Search for the cell housing the specified text and yield its (x, y) center coordinate. 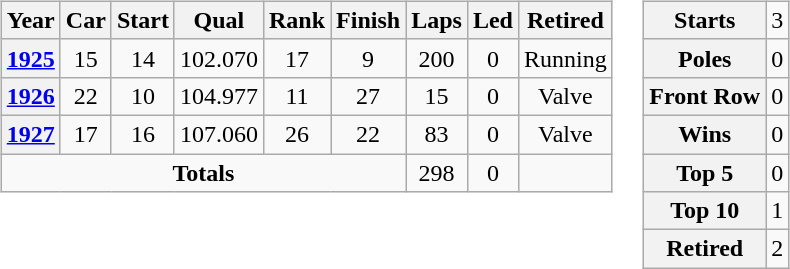
Car (86, 20)
Finish (368, 20)
104.977 (218, 96)
Year (30, 20)
83 (437, 134)
16 (142, 134)
3 (778, 20)
Starts (705, 20)
9 (368, 58)
102.070 (218, 58)
Top 5 (705, 173)
14 (142, 58)
Front Row (705, 96)
Poles (705, 58)
1927 (30, 134)
1 (778, 211)
Wins (705, 134)
298 (437, 173)
11 (296, 96)
2 (778, 249)
26 (296, 134)
Qual (218, 20)
Rank (296, 20)
Start (142, 20)
Running (565, 58)
1925 (30, 58)
200 (437, 58)
Totals (203, 173)
107.060 (218, 134)
27 (368, 96)
Laps (437, 20)
1926 (30, 96)
Led (492, 20)
Top 10 (705, 211)
10 (142, 96)
